Locate the cell with the specified text and output its (x, y) center coordinate. 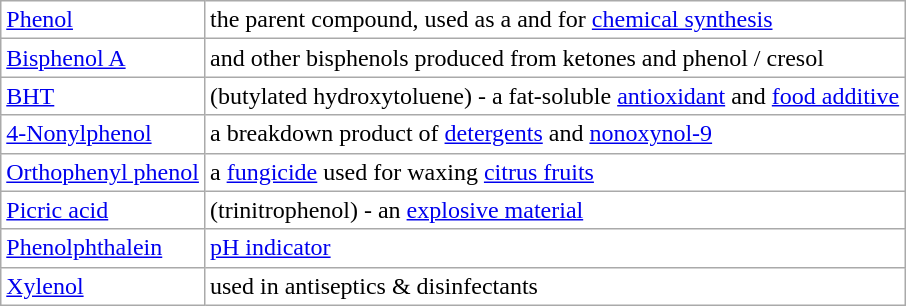
4-Nonylphenol (103, 134)
a fungicide used for waxing citrus fruits (554, 172)
Phenolphthalein (103, 248)
used in antiseptics & disinfectants (554, 286)
(butylated hydroxytoluene) - a fat-soluble antioxidant and food additive (554, 96)
Picric acid (103, 210)
Bisphenol A (103, 58)
Orthophenyl phenol (103, 172)
(trinitrophenol) - an explosive material (554, 210)
Phenol (103, 20)
pH indicator (554, 248)
and other bisphenols produced from ketones and phenol / cresol (554, 58)
the parent compound, used as a and for chemical synthesis (554, 20)
Xylenol (103, 286)
BHT (103, 96)
a breakdown product of detergents and nonoxynol-9 (554, 134)
